Pinpoint the cell where the given text exists, returning its [X, Y] midpoint coordinate. 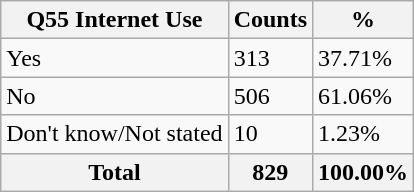
Total [114, 172]
61.06% [364, 96]
Don't know/Not stated [114, 134]
Yes [114, 58]
10 [270, 134]
506 [270, 96]
Counts [270, 20]
100.00% [364, 172]
1.23% [364, 134]
No [114, 96]
829 [270, 172]
% [364, 20]
313 [270, 58]
Q55 Internet Use [114, 20]
37.71% [364, 58]
